Find where the given text appears and provide that cell's center as [x, y] coordinate. 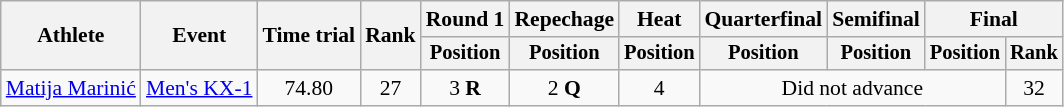
4 [659, 88]
Round 1 [466, 19]
Semifinal [876, 19]
Quarterfinal [763, 19]
Heat [659, 19]
Event [200, 36]
74.80 [310, 88]
3 R [466, 88]
Final [994, 19]
Time trial [310, 36]
Men's KX-1 [200, 88]
Did not advance [852, 88]
Repechage [564, 19]
Matija Marinić [71, 88]
Athlete [71, 36]
32 [1034, 88]
27 [390, 88]
2 Q [564, 88]
